Search for the cell housing the specified text and yield its [X, Y] center coordinate. 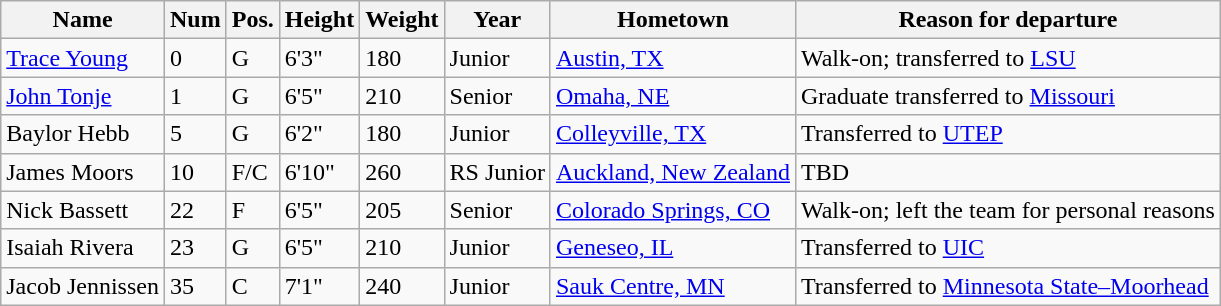
205 [402, 210]
Nick Bassett [83, 210]
6'10" [319, 172]
Height [319, 20]
Transferred to Minnesota State–Moorhead [1008, 286]
Geneseo, IL [672, 248]
James Moors [83, 172]
Auckland, New Zealand [672, 172]
240 [402, 286]
Jacob Jennissen [83, 286]
1 [195, 96]
22 [195, 210]
John Tonje [83, 96]
F [252, 210]
C [252, 286]
Austin, TX [672, 58]
Walk-on; left the team for personal reasons [1008, 210]
5 [195, 134]
Isaiah Rivera [83, 248]
6'3" [319, 58]
Pos. [252, 20]
7'1" [319, 286]
Trace Young [83, 58]
RS Junior [497, 172]
Graduate transferred to Missouri [1008, 96]
F/C [252, 172]
Transferred to UTEP [1008, 134]
23 [195, 248]
260 [402, 172]
Colleyville, TX [672, 134]
Num [195, 20]
Weight [402, 20]
0 [195, 58]
Sauk Centre, MN [672, 286]
10 [195, 172]
35 [195, 286]
Transferred to UIC [1008, 248]
Hometown [672, 20]
Baylor Hebb [83, 134]
Name [83, 20]
Year [497, 20]
Colorado Springs, CO [672, 210]
Omaha, NE [672, 96]
TBD [1008, 172]
6'2" [319, 134]
Walk-on; transferred to LSU [1008, 58]
Reason for departure [1008, 20]
